Locate the cell with the specified text and output its (x, y) center coordinate. 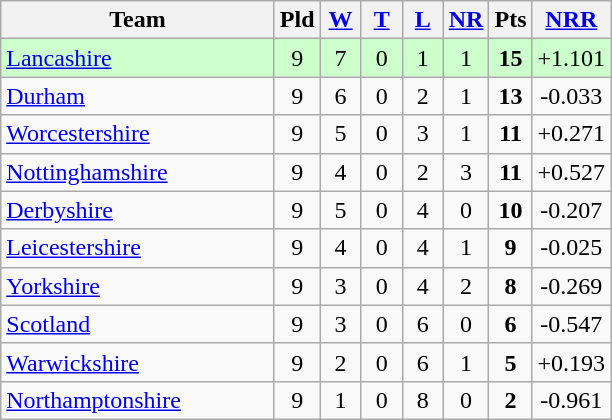
-0.269 (572, 286)
+0.271 (572, 134)
Team (138, 20)
+0.193 (572, 362)
15 (510, 58)
Pld (297, 20)
Nottinghamshire (138, 172)
Warwickshire (138, 362)
+0.527 (572, 172)
-0.547 (572, 324)
L (422, 20)
Scotland (138, 324)
+1.101 (572, 58)
Lancashire (138, 58)
Worcestershire (138, 134)
Durham (138, 96)
-0.207 (572, 210)
Leicestershire (138, 248)
7 (340, 58)
Northamptonshire (138, 400)
-0.961 (572, 400)
NRR (572, 20)
13 (510, 96)
-0.025 (572, 248)
Yorkshire (138, 286)
W (340, 20)
Derbyshire (138, 210)
Pts (510, 20)
T (382, 20)
10 (510, 210)
NR (466, 20)
-0.033 (572, 96)
